Scan for the cell matching the given text and deliver its (X, Y) coordinate at center. 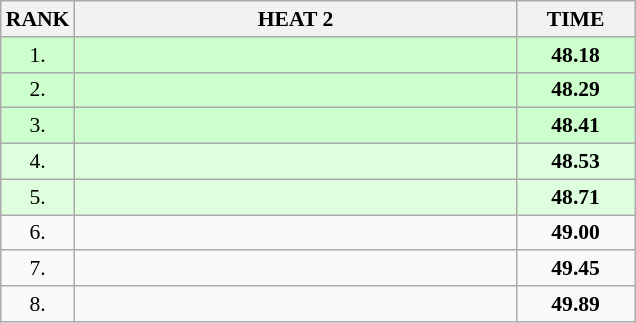
HEAT 2 (295, 19)
5. (38, 197)
4. (38, 162)
6. (38, 233)
RANK (38, 19)
49.45 (576, 269)
3. (38, 126)
49.89 (576, 304)
7. (38, 269)
49.00 (576, 233)
48.18 (576, 55)
48.71 (576, 197)
8. (38, 304)
TIME (576, 19)
48.41 (576, 126)
48.29 (576, 90)
1. (38, 55)
2. (38, 90)
48.53 (576, 162)
